Return the [X, Y] coordinate for the center point of the cell that contains the specified text.  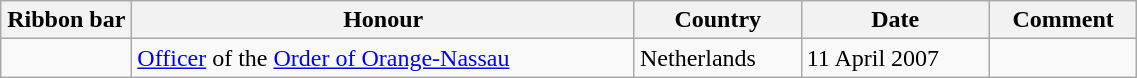
Ribbon bar [66, 20]
Honour [384, 20]
Comment [1062, 20]
Date [895, 20]
Netherlands [718, 58]
Officer of the Order of Orange-Nassau [384, 58]
Country [718, 20]
11 April 2007 [895, 58]
